Extract the (X, Y) coordinate from the center of the cell holding the provided text.  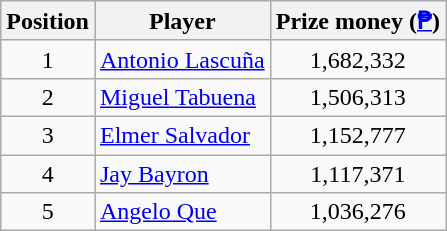
Jay Bayron (182, 173)
Position (48, 21)
Player (182, 21)
Elmer Salvador (182, 135)
1,117,371 (358, 173)
1 (48, 59)
4 (48, 173)
Miguel Tabuena (182, 97)
Angelo Que (182, 212)
2 (48, 97)
1,036,276 (358, 212)
1,506,313 (358, 97)
Prize money (₱) (358, 21)
5 (48, 212)
1,682,332 (358, 59)
1,152,777 (358, 135)
3 (48, 135)
Antonio Lascuña (182, 59)
